Return (x, y) of the center of cell containing provided text 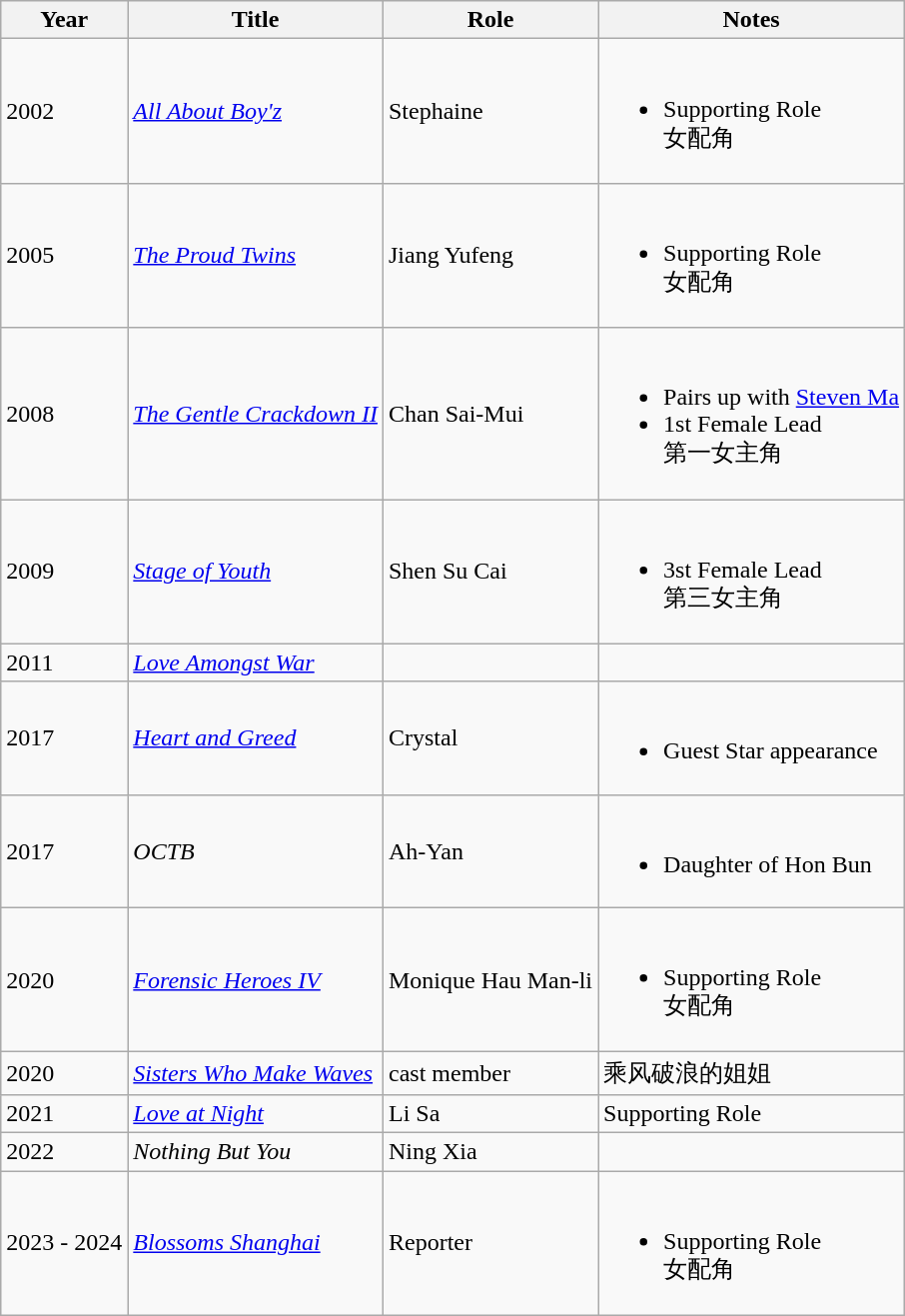
2005 (64, 256)
Title (256, 20)
The Gentle Crackdown II (256, 414)
Daughter of Hon Bun (751, 851)
Stephaine (489, 112)
2021 (64, 1113)
Supporting Role (751, 1113)
Role (489, 20)
Ah-Yan (489, 851)
cast member (489, 1073)
Crystal (489, 737)
Shen Su Cai (489, 572)
Forensic Heroes IV (256, 979)
Guest Star appearance (751, 737)
Chan Sai-Mui (489, 414)
Monique Hau Man-li (489, 979)
Stage of Youth (256, 572)
Love at Night (256, 1113)
3st Female Lead 第三女主角 (751, 572)
Blossoms Shanghai (256, 1243)
Pairs up with Steven Ma1st Female Lead 第一女主角 (751, 414)
Li Sa (489, 1113)
2011 (64, 662)
OCTB (256, 851)
Reporter (489, 1243)
2022 (64, 1151)
Year (64, 20)
Nothing But You (256, 1151)
2009 (64, 572)
2023 - 2024 (64, 1243)
Love Amongst War (256, 662)
The Proud Twins (256, 256)
Heart and Greed (256, 737)
Sisters Who Make Waves (256, 1073)
2002 (64, 112)
Jiang Yufeng (489, 256)
Notes (751, 20)
Ning Xia (489, 1151)
2008 (64, 414)
All About Boy'z (256, 112)
乘风破浪的姐姐 (751, 1073)
